Return (x, y) of the center of cell containing provided text 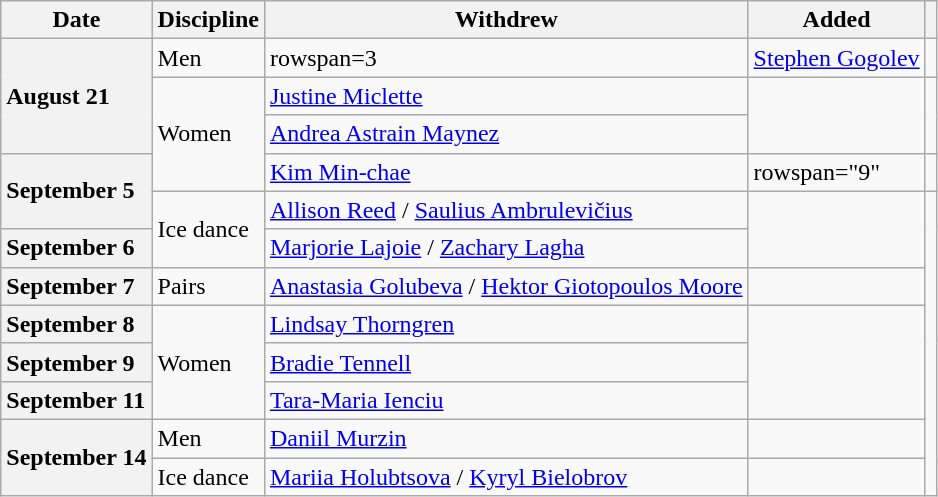
Allison Reed / Saulius Ambrulevičius (506, 210)
Bradie Tennell (506, 362)
September 8 (76, 324)
Lindsay Thorngren (506, 324)
Anastasia Golubeva / Hektor Giotopoulos Moore (506, 286)
Kim Min-chae (506, 172)
Withdrew (506, 20)
Pairs (208, 286)
rowspan=3 (506, 58)
August 21 (76, 96)
Tara-Maria Ienciu (506, 400)
Added (836, 20)
September 5 (76, 191)
September 14 (76, 457)
Justine Miclette (506, 96)
September 7 (76, 286)
September 9 (76, 362)
September 11 (76, 400)
Mariia Holubtsova / Kyryl Bielobrov (506, 477)
Andrea Astrain Maynez (506, 134)
Marjorie Lajoie / Zachary Lagha (506, 248)
September 6 (76, 248)
rowspan="9" (836, 172)
Daniil Murzin (506, 438)
Discipline (208, 20)
Date (76, 20)
Stephen Gogolev (836, 58)
